Output the (x, y) coordinate of the center of the cell containing the given text.  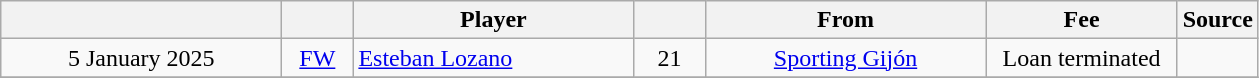
FW (318, 58)
Source (1218, 20)
Fee (1082, 20)
Player (494, 20)
Loan terminated (1082, 58)
21 (670, 58)
5 January 2025 (142, 58)
From (846, 20)
Esteban Lozano (494, 58)
Sporting Gijón (846, 58)
